Find where the given text appears and provide that cell's center as [x, y] coordinate. 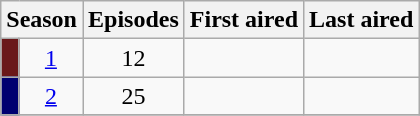
25 [133, 96]
First aired [244, 20]
12 [133, 58]
Last aired [362, 20]
2 [50, 96]
Season [42, 20]
Episodes [133, 20]
1 [50, 58]
